Return the (X, Y) coordinate for the center point of the cell that contains the specified text.  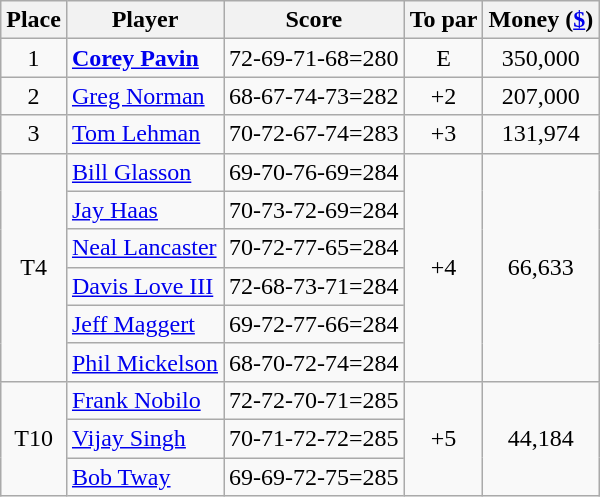
Place (34, 20)
T4 (34, 267)
Vijay Singh (144, 438)
Greg Norman (144, 96)
1 (34, 58)
70-72-67-74=283 (314, 134)
+4 (444, 267)
Neal Lancaster (144, 248)
131,974 (541, 134)
Jeff Maggert (144, 324)
Player (144, 20)
+5 (444, 438)
69-72-77-66=284 (314, 324)
Score (314, 20)
Money ($) (541, 20)
68-70-72-74=284 (314, 362)
To par (444, 20)
66,633 (541, 267)
T10 (34, 438)
Davis Love III (144, 286)
Phil Mickelson (144, 362)
+2 (444, 96)
2 (34, 96)
72-68-73-71=284 (314, 286)
70-72-77-65=284 (314, 248)
70-71-72-72=285 (314, 438)
Bob Tway (144, 477)
44,184 (541, 438)
350,000 (541, 58)
207,000 (541, 96)
Frank Nobilo (144, 400)
69-70-76-69=284 (314, 172)
Tom Lehman (144, 134)
+3 (444, 134)
E (444, 58)
72-69-71-68=280 (314, 58)
Bill Glasson (144, 172)
70-73-72-69=284 (314, 210)
69-69-72-75=285 (314, 477)
68-67-74-73=282 (314, 96)
3 (34, 134)
Jay Haas (144, 210)
Corey Pavin (144, 58)
72-72-70-71=285 (314, 400)
